Identify which cell holds the provided text, then report its [x, y] central coordinate. 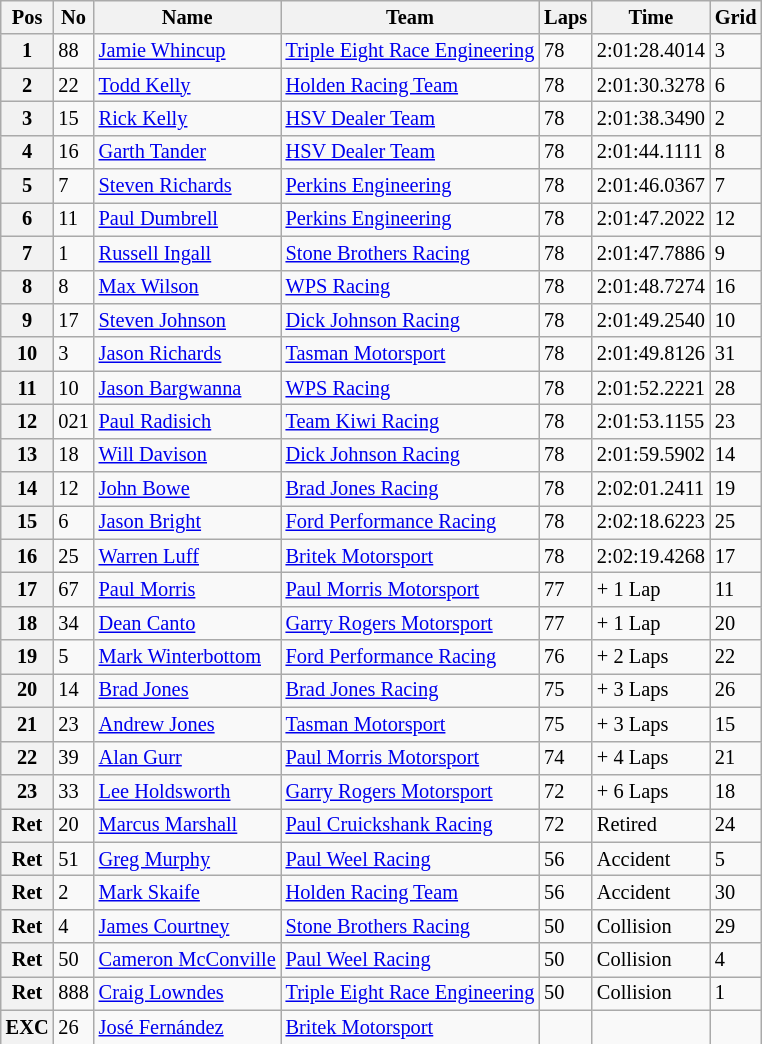
24 [736, 825]
Mark Skaife [188, 892]
No [73, 17]
Jason Richards [188, 354]
13 [28, 455]
2:01:47.2022 [651, 219]
74 [566, 758]
2:01:52.2221 [651, 388]
30 [736, 892]
Alan Gurr [188, 758]
Paul Cruickshank Racing [410, 825]
Team Kiwi Racing [410, 421]
Andrew Jones [188, 724]
Time [651, 17]
29 [736, 926]
José Fernández [188, 1027]
Steven Richards [188, 186]
Warren Luff [188, 556]
31 [736, 354]
2:02:19.4268 [651, 556]
34 [73, 623]
Brad Jones [188, 690]
2:01:28.4014 [651, 51]
2:01:30.3278 [651, 85]
+ 2 Laps [651, 657]
888 [73, 993]
67 [73, 589]
28 [736, 388]
2:02:18.6223 [651, 522]
EXC [28, 1027]
021 [73, 421]
Cameron McConville [188, 960]
88 [73, 51]
Max Wilson [188, 287]
2:01:53.1155 [651, 421]
Rick Kelly [188, 118]
Retired [651, 825]
2:01:49.2540 [651, 320]
Will Davison [188, 455]
76 [566, 657]
51 [73, 859]
Jamie Whincup [188, 51]
Jason Bargwanna [188, 388]
33 [73, 791]
39 [73, 758]
2:01:47.7886 [651, 253]
Grid [736, 17]
Mark Winterbottom [188, 657]
Laps [566, 17]
James Courtney [188, 926]
Team [410, 17]
+ 6 Laps [651, 791]
2:01:38.3490 [651, 118]
Greg Murphy [188, 859]
Russell Ingall [188, 253]
Jason Bright [188, 522]
2:02:01.2411 [651, 489]
2:01:59.5902 [651, 455]
Pos [28, 17]
Paul Dumbrell [188, 219]
2:01:49.8126 [651, 354]
Dean Canto [188, 623]
Todd Kelly [188, 85]
Steven Johnson [188, 320]
2:01:44.1111 [651, 152]
2:01:48.7274 [651, 287]
Paul Radisich [188, 421]
Lee Holdsworth [188, 791]
+ 4 Laps [651, 758]
Name [188, 17]
Craig Lowndes [188, 993]
2:01:46.0367 [651, 186]
Marcus Marshall [188, 825]
Paul Morris [188, 589]
John Bowe [188, 489]
Garth Tander [188, 152]
